Provide the (X, Y) coordinate of the cell's center where the given text is located.  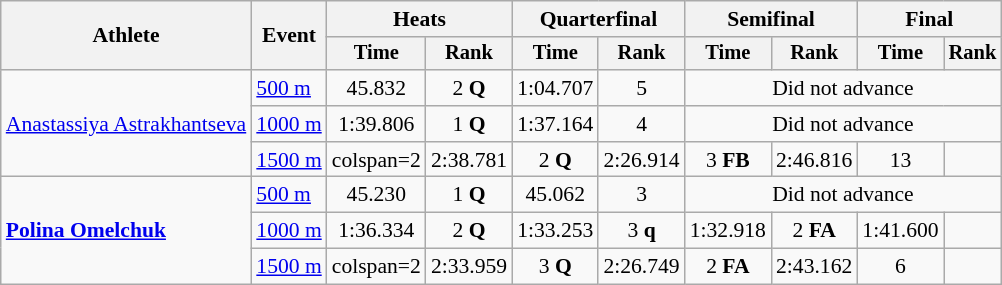
1:04.707 (555, 88)
Polina Omelchuk (126, 230)
45.230 (376, 195)
5 (641, 88)
2:33.959 (469, 267)
45.062 (555, 195)
Anastassiya Astrakhantseva (126, 124)
6 (900, 267)
Final (929, 19)
2:26.749 (641, 267)
1:39.806 (376, 124)
4 (641, 124)
2:46.816 (814, 160)
45.832 (376, 88)
3 (641, 195)
13 (900, 160)
3 q (641, 231)
1:37.164 (555, 124)
2:43.162 (814, 267)
1:36.334 (376, 231)
1:41.600 (900, 231)
1:33.253 (555, 231)
1:32.918 (728, 231)
Semifinal (772, 19)
2:26.914 (641, 160)
Athlete (126, 36)
Event (288, 36)
2:38.781 (469, 160)
Heats (420, 19)
3 Q (555, 267)
3 FB (728, 160)
Quarterfinal (598, 19)
